Find where the given text appears and provide that cell's center as [X, Y] coordinate. 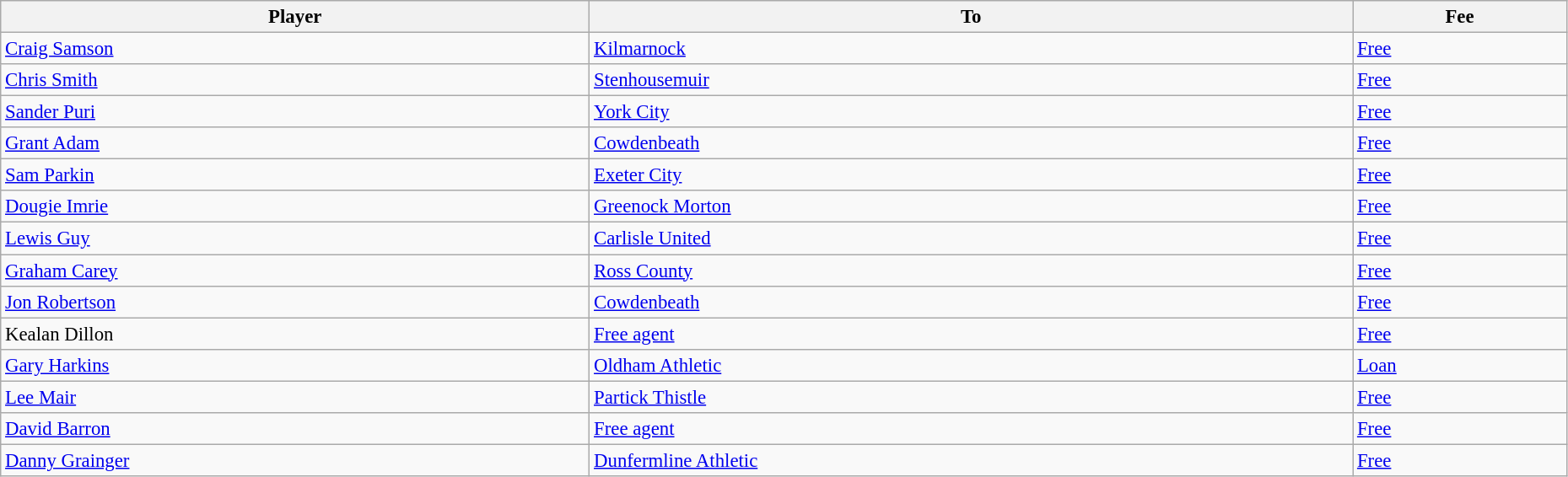
Craig Samson [295, 49]
Lewis Guy [295, 238]
Gary Harkins [295, 365]
Sam Parkin [295, 175]
Dougie Imrie [295, 206]
Chris Smith [295, 80]
Carlisle United [972, 238]
York City [972, 112]
Loan [1460, 365]
Fee [1460, 17]
Jon Robertson [295, 302]
Player [295, 17]
Stenhousemuir [972, 80]
Lee Mair [295, 397]
Graham Carey [295, 271]
Kealan Dillon [295, 334]
To [972, 17]
Exeter City [972, 175]
Ross County [972, 271]
Dunfermline Athletic [972, 460]
Grant Adam [295, 143]
Sander Puri [295, 112]
Kilmarnock [972, 49]
Danny Grainger [295, 460]
Oldham Athletic [972, 365]
Greenock Morton [972, 206]
Partick Thistle [972, 397]
David Barron [295, 429]
